Detect which cell encompasses the target text, then output its (x, y) center coordinate. 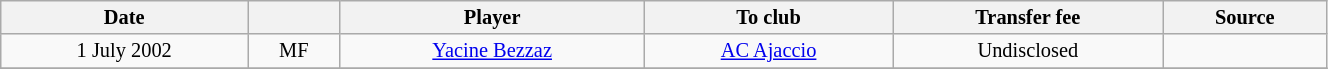
Player (492, 17)
Undisclosed (1028, 51)
1 July 2002 (124, 51)
Source (1244, 17)
Transfer fee (1028, 17)
Yacine Bezzaz (492, 51)
Date (124, 17)
MF (294, 51)
AC Ajaccio (768, 51)
To club (768, 17)
